For the text-containing cell, return its midpoint in [x, y] coordinate format. 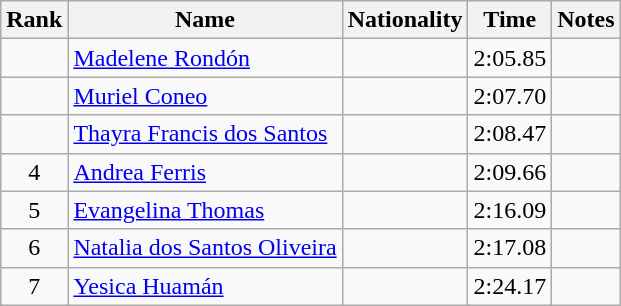
2:09.66 [510, 172]
7 [34, 286]
2:16.09 [510, 210]
2:24.17 [510, 286]
2:07.70 [510, 96]
Notes [586, 20]
6 [34, 248]
2:17.08 [510, 248]
2:05.85 [510, 58]
2:08.47 [510, 134]
Muriel Coneo [205, 96]
Nationality [405, 20]
Natalia dos Santos Oliveira [205, 248]
4 [34, 172]
Rank [34, 20]
Evangelina Thomas [205, 210]
Thayra Francis dos Santos [205, 134]
Time [510, 20]
5 [34, 210]
Madelene Rondón [205, 58]
Yesica Huamán [205, 286]
Name [205, 20]
Andrea Ferris [205, 172]
